Pinpoint the cell where the given text exists, returning its (X, Y) midpoint coordinate. 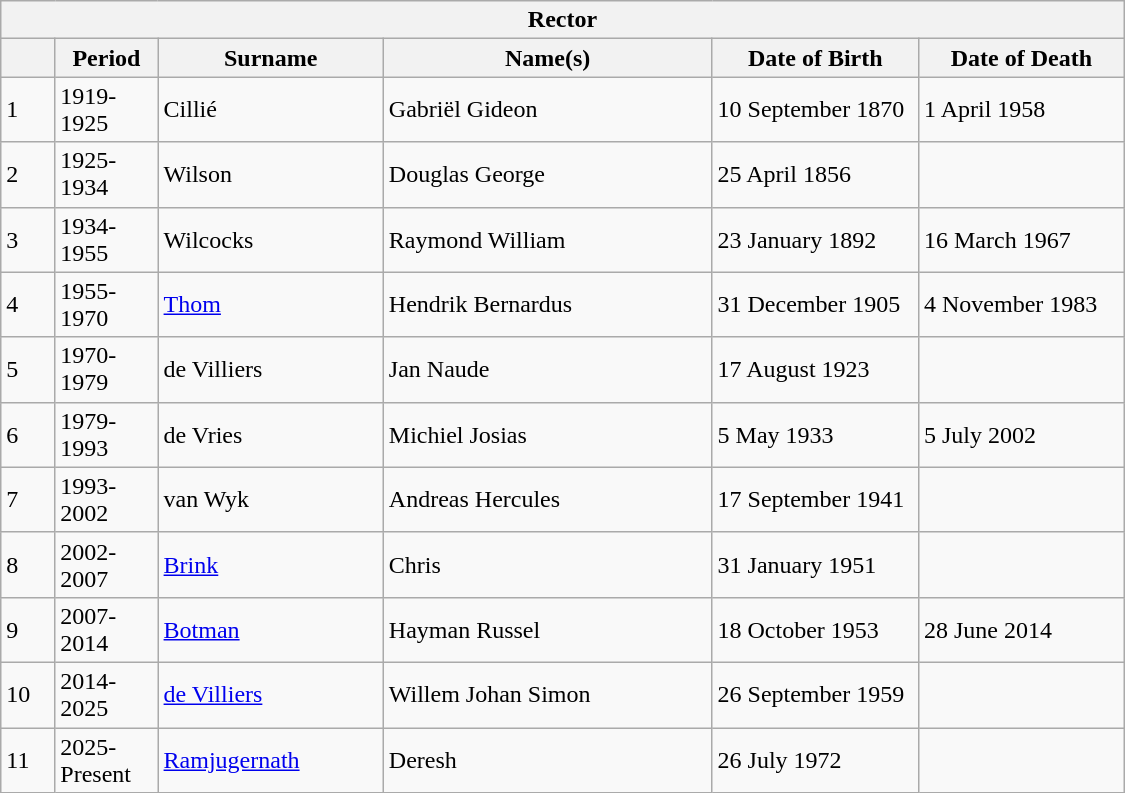
Date of Death (1021, 58)
Date of Birth (815, 58)
Gabriël Gideon (548, 110)
17 September 1941 (815, 500)
1955-1970 (106, 304)
1993-2002 (106, 500)
Name(s) (548, 58)
2025-Present (106, 760)
Willem Johan Simon (548, 694)
9 (28, 630)
11 (28, 760)
3 (28, 240)
1 (28, 110)
5 May 1933 (815, 434)
2007-2014 (106, 630)
Andreas Hercules (548, 500)
10 September 1870 (815, 110)
Cillié (270, 110)
1970-1979 (106, 370)
Surname (270, 58)
Brink (270, 564)
2014-2025 (106, 694)
23 January 1892 (815, 240)
Douglas George (548, 174)
26 July 1972 (815, 760)
2 (28, 174)
1925-1934 (106, 174)
Deresh (548, 760)
28 June 2014 (1021, 630)
de Vries (270, 434)
Hayman Russel (548, 630)
26 September 1959 (815, 694)
18 October 1953 (815, 630)
5 July 2002 (1021, 434)
Ramjugernath (270, 760)
31 December 1905 (815, 304)
25 April 1856 (815, 174)
5 (28, 370)
Period (106, 58)
Hendrik Bernardus (548, 304)
1919-1925 (106, 110)
17 August 1923 (815, 370)
4 (28, 304)
8 (28, 564)
Jan Naude (548, 370)
Chris (548, 564)
Botman (270, 630)
31 January 1951 (815, 564)
16 March 1967 (1021, 240)
6 (28, 434)
Wilson (270, 174)
Raymond William (548, 240)
van Wyk (270, 500)
Rector (563, 20)
Thom (270, 304)
1934-1955 (106, 240)
7 (28, 500)
Wilcocks (270, 240)
Michiel Josias (548, 434)
4 November 1983 (1021, 304)
1979-1993 (106, 434)
2002-2007 (106, 564)
1 April 1958 (1021, 110)
10 (28, 694)
